From the cell containing the given text, extract its center point as [x, y] coordinate. 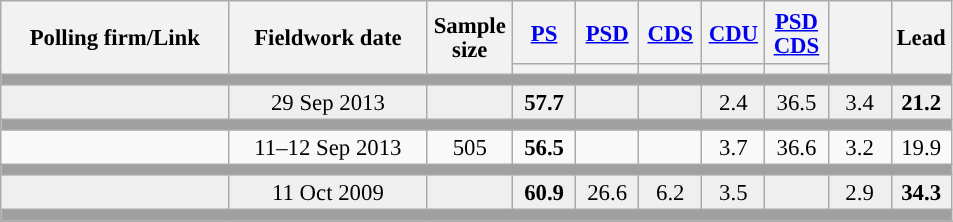
3.5 [734, 194]
36.5 [796, 102]
2.9 [860, 194]
Sample size [470, 38]
19.9 [921, 148]
505 [470, 148]
36.6 [796, 148]
Polling firm/Link [115, 38]
11–12 Sep 2013 [328, 148]
Lead [921, 38]
CDU [734, 32]
3.4 [860, 102]
29 Sep 2013 [328, 102]
6.2 [670, 194]
3.2 [860, 148]
34.3 [921, 194]
CDS [670, 32]
21.2 [921, 102]
PSDCDS [796, 32]
26.6 [608, 194]
PS [544, 32]
Fieldwork date [328, 38]
PSD [608, 32]
56.5 [544, 148]
11 Oct 2009 [328, 194]
57.7 [544, 102]
3.7 [734, 148]
60.9 [544, 194]
2.4 [734, 102]
